Capture the cell that displays the provided text and extract its (x, y) central coordinate. 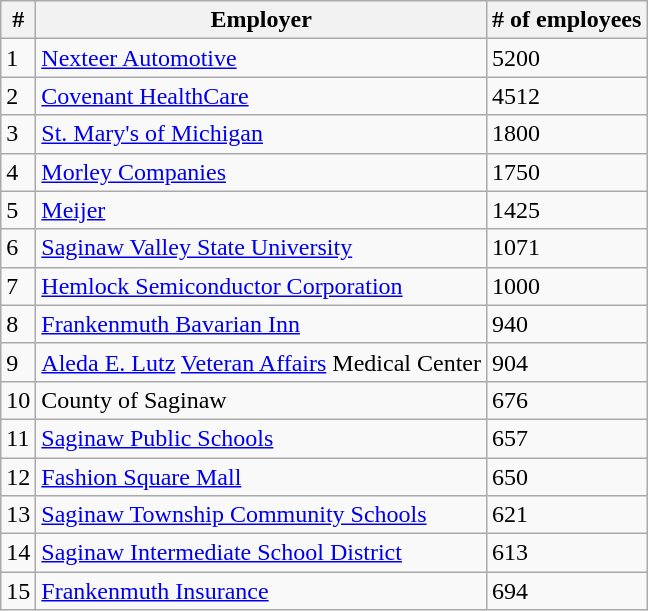
7 (18, 286)
5200 (567, 58)
County of Saginaw (262, 400)
5 (18, 210)
Saginaw Intermediate School District (262, 553)
Frankenmuth Insurance (262, 591)
613 (567, 553)
940 (567, 324)
904 (567, 362)
1800 (567, 134)
Employer (262, 20)
13 (18, 515)
1425 (567, 210)
650 (567, 477)
1071 (567, 248)
Hemlock Semiconductor Corporation (262, 286)
8 (18, 324)
657 (567, 438)
Morley Companies (262, 172)
Covenant HealthCare (262, 96)
1750 (567, 172)
3 (18, 134)
6 (18, 248)
10 (18, 400)
# (18, 20)
9 (18, 362)
Meijer (262, 210)
Saginaw Township Community Schools (262, 515)
Saginaw Valley State University (262, 248)
Frankenmuth Bavarian Inn (262, 324)
St. Mary's of Michigan (262, 134)
1 (18, 58)
15 (18, 591)
Fashion Square Mall (262, 477)
# of employees (567, 20)
694 (567, 591)
Saginaw Public Schools (262, 438)
676 (567, 400)
Aleda E. Lutz Veteran Affairs Medical Center (262, 362)
2 (18, 96)
11 (18, 438)
4512 (567, 96)
4 (18, 172)
14 (18, 553)
Nexteer Automotive (262, 58)
12 (18, 477)
1000 (567, 286)
621 (567, 515)
